Capture the cell that displays the provided text and extract its (X, Y) central coordinate. 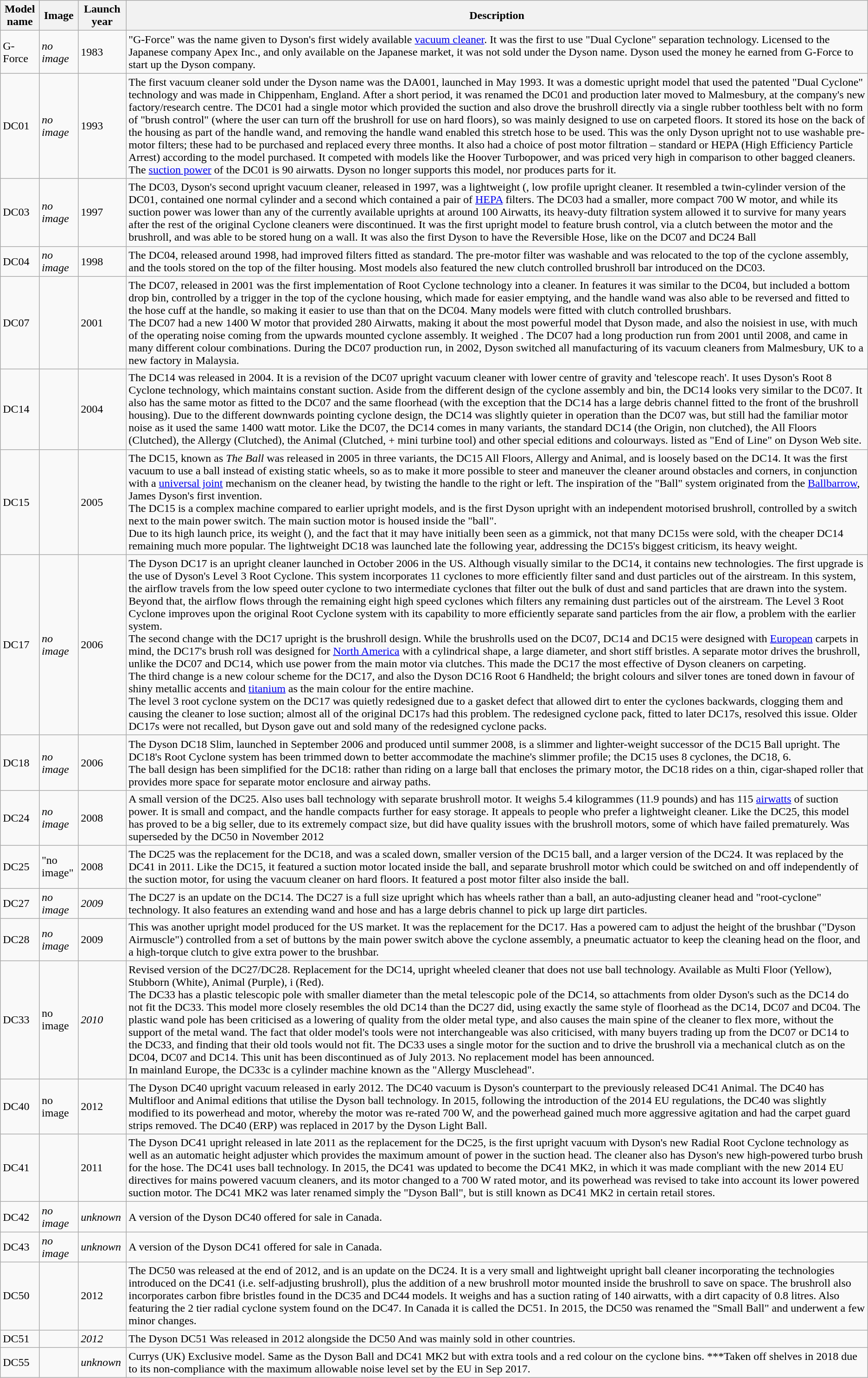
DC33 (20, 1020)
1993 (102, 126)
DC28 (20, 940)
DC01 (20, 126)
2011 (102, 1168)
A version of the Dyson DC40 offered for sale in Canada. (497, 1217)
DC25 (20, 867)
DC40 (20, 1106)
Launch year (102, 16)
DC17 (20, 644)
DC03 (20, 212)
2010 (102, 1020)
The Dyson DC51 Was released in 2012 alongside the DC50 And was mainly sold in other countries. (497, 1339)
Model name (20, 16)
DC27 (20, 903)
2004 (102, 409)
Image (59, 16)
1998 (102, 262)
DC14 (20, 409)
A version of the Dyson DC41 offered for sale in Canada. (497, 1247)
DC07 (20, 323)
G-Force (20, 52)
Description (497, 16)
DC55 (20, 1362)
2005 (102, 502)
DC04 (20, 262)
"no image" (59, 867)
DC15 (20, 502)
DC42 (20, 1217)
1983 (102, 52)
2001 (102, 323)
DC18 (20, 762)
DC50 (20, 1296)
DC24 (20, 818)
DC43 (20, 1247)
DC51 (20, 1339)
DC41 (20, 1168)
1997 (102, 212)
